Pinpoint the cell where the given text exists, returning its (x, y) midpoint coordinate. 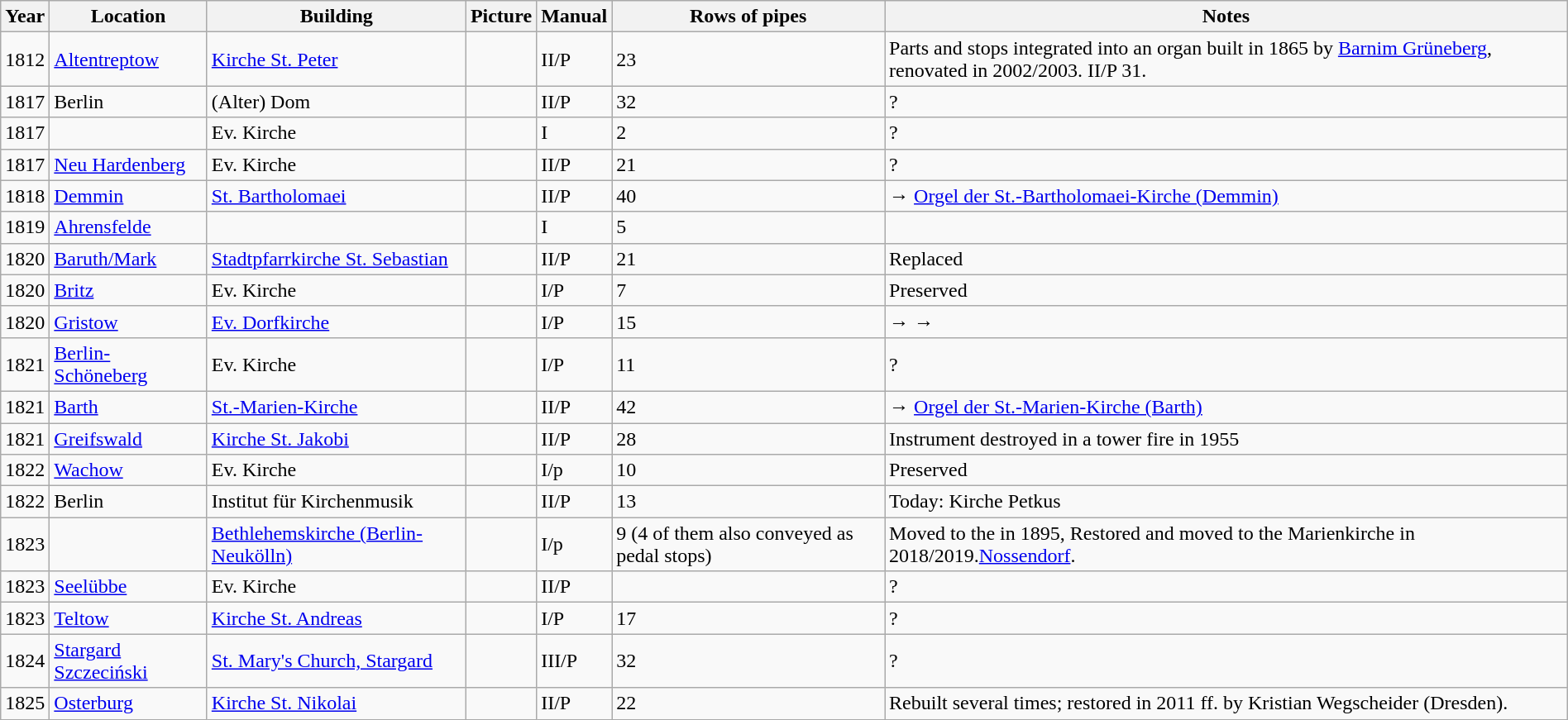
Wachow (128, 470)
III/P (574, 661)
7 (748, 290)
1818 (25, 196)
Location (128, 17)
9 (4 of them also conveyed as pedal stops) (748, 544)
Rows of pipes (748, 17)
Parts and stops integrated into an organ built in 1865 by Barnim Grüneberg, renovated in 2002/2003. II/P 31. (1226, 60)
→ → (1226, 322)
Britz (128, 290)
Neu Hardenberg (128, 165)
Institut für Kirchenmusik (336, 502)
St. Mary's Church, Stargard (336, 661)
42 (748, 407)
Bethlehemskirche (Berlin-Neukölln) (336, 544)
Moved to the in 1895, Restored and moved to the Marienkirche in 2018/2019.Nossendorf. (1226, 544)
Ahrensfelde (128, 227)
Stadtpfarrkirche St. Sebastian (336, 259)
→ Orgel der St.-Bartholomaei-Kirche (Demmin) (1226, 196)
→ Orgel der St.-Marien-Kirche (Barth) (1226, 407)
Stargard Szczeciński (128, 661)
5 (748, 227)
11 (748, 364)
Kirche St. Peter (336, 60)
40 (748, 196)
Baruth/Mark (128, 259)
1819 (25, 227)
Osterburg (128, 703)
17 (748, 618)
Kirche St. Jakobi (336, 439)
St.-Marien-Kirche (336, 407)
Rebuilt several times; restored in 2011 ff. by Kristian Wegscheider (Dresden). (1226, 703)
1825 (25, 703)
Year (25, 17)
Greifswald (128, 439)
Teltow (128, 618)
Demmin (128, 196)
Ev. Dorfkirche (336, 322)
15 (748, 322)
Manual (574, 17)
Kirche St. Andreas (336, 618)
Notes (1226, 17)
1824 (25, 661)
Seelübbe (128, 587)
St. Bartholomaei (336, 196)
Kirche St. Nikolai (336, 703)
Altentreptow (128, 60)
2 (748, 133)
Picture (501, 17)
Gristow (128, 322)
1812 (25, 60)
(Alter) Dom (336, 102)
28 (748, 439)
Replaced (1226, 259)
Instrument destroyed in a tower fire in 1955 (1226, 439)
13 (748, 502)
Today: Kirche Petkus (1226, 502)
Berlin-Schöneberg (128, 364)
22 (748, 703)
23 (748, 60)
10 (748, 470)
Building (336, 17)
Barth (128, 407)
